Search for the cell housing the specified text and yield its [X, Y] center coordinate. 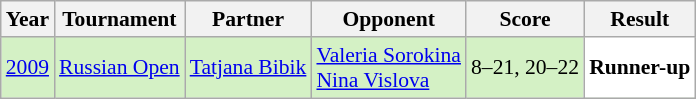
Opponent [388, 19]
8–21, 20–22 [525, 68]
2009 [28, 68]
Russian Open [120, 68]
Tournament [120, 19]
Runner-up [640, 68]
Tatjana Bibik [248, 68]
Partner [248, 19]
Result [640, 19]
Year [28, 19]
Score [525, 19]
Valeria Sorokina Nina Vislova [388, 68]
